Search for the cell housing the specified text and yield its (X, Y) center coordinate. 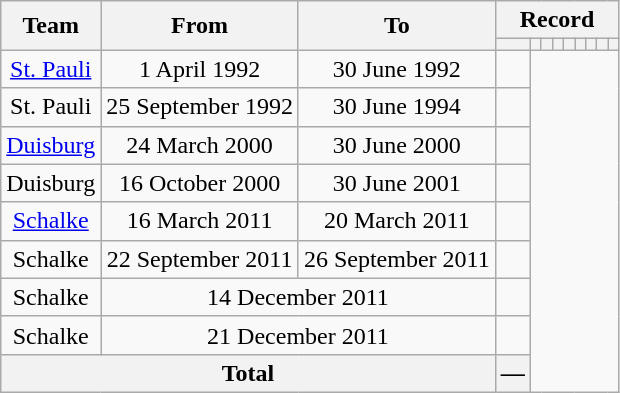
Total (248, 373)
Team (51, 26)
From (200, 26)
30 June 2000 (396, 145)
22 September 2011 (200, 259)
20 March 2011 (396, 221)
24 March 2000 (200, 145)
25 September 1992 (200, 107)
1 April 1992 (200, 69)
16 March 2011 (200, 221)
21 December 2011 (298, 335)
30 June 2001 (396, 183)
14 December 2011 (298, 297)
16 October 2000 (200, 183)
30 June 1994 (396, 107)
26 September 2011 (396, 259)
Record (557, 20)
To (396, 26)
— (512, 373)
30 June 1992 (396, 69)
